Determine the (x, y) coordinate at the center of the cell enclosing the given text.  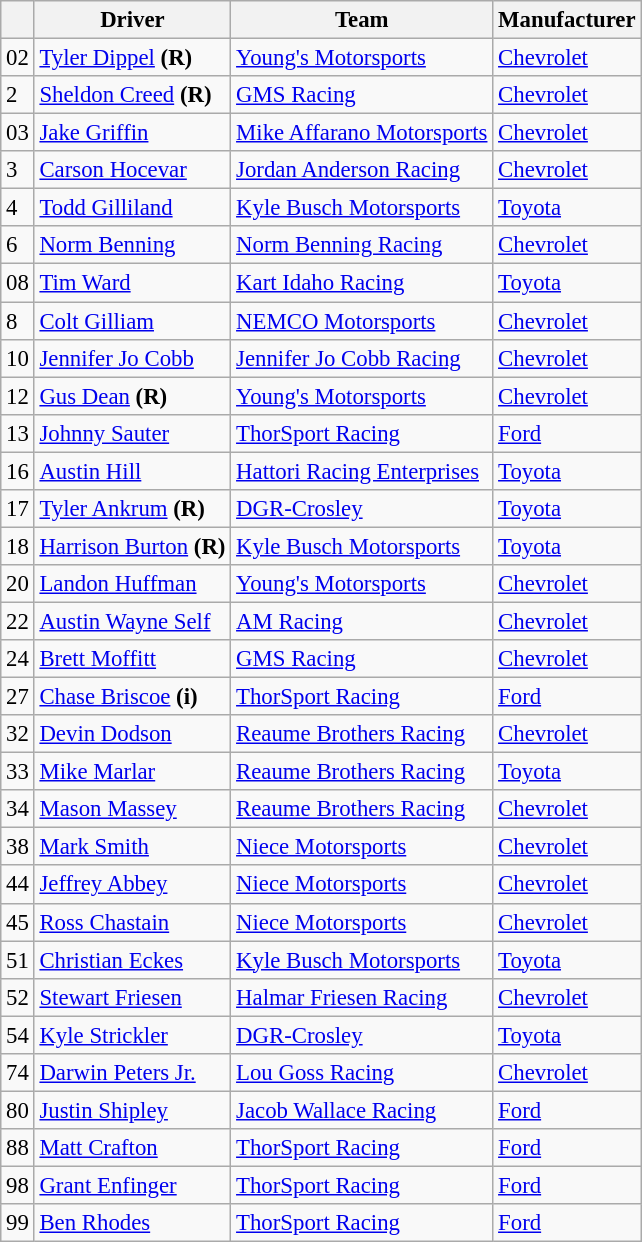
27 (18, 697)
Sheldon Creed (R) (132, 95)
24 (18, 659)
Tyler Dippel (R) (132, 58)
3 (18, 170)
Mason Massey (132, 809)
AM Racing (362, 621)
Gus Dean (R) (132, 396)
33 (18, 772)
20 (18, 584)
Mark Smith (132, 847)
99 (18, 1223)
12 (18, 396)
13 (18, 433)
Team (362, 20)
Johnny Sauter (132, 433)
22 (18, 621)
08 (18, 283)
Colt Gilliam (132, 321)
Justin Shipley (132, 1110)
Jennifer Jo Cobb (132, 358)
Jordan Anderson Racing (362, 170)
10 (18, 358)
88 (18, 1148)
02 (18, 58)
Mike Affarano Motorsports (362, 133)
Devin Dodson (132, 734)
Halmar Friesen Racing (362, 997)
54 (18, 1035)
4 (18, 208)
52 (18, 997)
Todd Gilliland (132, 208)
Grant Enfinger (132, 1185)
Ross Chastain (132, 922)
34 (18, 809)
NEMCO Motorsports (362, 321)
Ben Rhodes (132, 1223)
Driver (132, 20)
Carson Hocevar (132, 170)
74 (18, 1073)
51 (18, 960)
Mike Marlar (132, 772)
Darwin Peters Jr. (132, 1073)
45 (18, 922)
Manufacturer (567, 20)
Matt Crafton (132, 1148)
16 (18, 471)
18 (18, 546)
17 (18, 509)
Hattori Racing Enterprises (362, 471)
Tyler Ankrum (R) (132, 509)
Brett Moffitt (132, 659)
Jeffrey Abbey (132, 885)
Norm Benning Racing (362, 245)
32 (18, 734)
Christian Eckes (132, 960)
98 (18, 1185)
Chase Briscoe (i) (132, 697)
Landon Huffman (132, 584)
Jacob Wallace Racing (362, 1110)
Tim Ward (132, 283)
80 (18, 1110)
Austin Wayne Self (132, 621)
Jennifer Jo Cobb Racing (362, 358)
8 (18, 321)
6 (18, 245)
Harrison Burton (R) (132, 546)
Jake Griffin (132, 133)
Austin Hill (132, 471)
Norm Benning (132, 245)
44 (18, 885)
Stewart Friesen (132, 997)
03 (18, 133)
38 (18, 847)
2 (18, 95)
Lou Goss Racing (362, 1073)
Kyle Strickler (132, 1035)
Kart Idaho Racing (362, 283)
